Find where the given text appears and provide that cell's center as (x, y) coordinate. 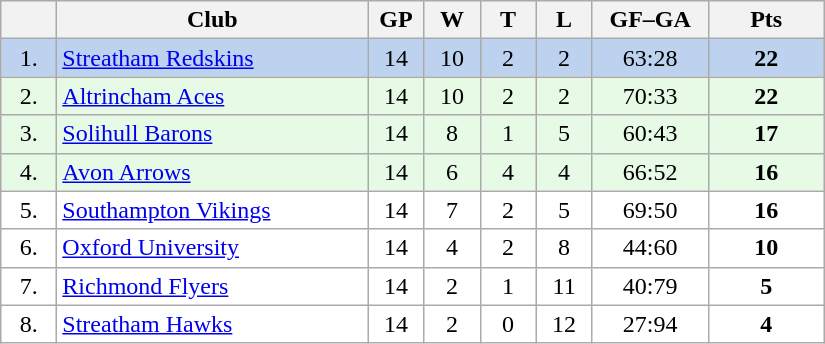
Oxford University (212, 248)
Solihull Barons (212, 134)
12 (564, 324)
60:43 (650, 134)
27:94 (650, 324)
6 (452, 172)
17 (766, 134)
7 (452, 210)
L (564, 20)
40:79 (650, 286)
66:52 (650, 172)
5. (29, 210)
1. (29, 58)
T (508, 20)
70:33 (650, 96)
Altrincham Aces (212, 96)
GF–GA (650, 20)
Streatham Redskins (212, 58)
44:60 (650, 248)
0 (508, 324)
Richmond Flyers (212, 286)
7. (29, 286)
3. (29, 134)
2. (29, 96)
4. (29, 172)
Club (212, 20)
Streatham Hawks (212, 324)
Pts (766, 20)
W (452, 20)
GP (396, 20)
Southampton Vikings (212, 210)
8. (29, 324)
Avon Arrows (212, 172)
11 (564, 286)
63:28 (650, 58)
69:50 (650, 210)
6. (29, 248)
